Find where the given text appears and provide that cell's center as [X, Y] coordinate. 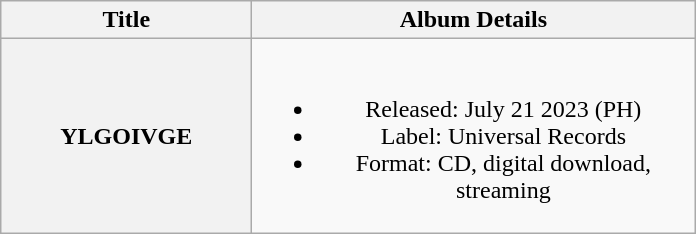
Released: July 21 2023 (PH)Label: Universal RecordsFormat: CD, digital download, streaming [474, 136]
YLGOIVGE [126, 136]
Title [126, 20]
Album Details [474, 20]
